Find where the given text appears and provide that cell's center as [x, y] coordinate. 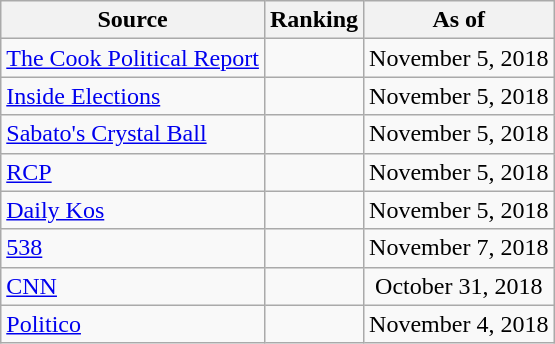
CNN [133, 286]
Sabato's Crystal Ball [133, 134]
November 7, 2018 [459, 248]
November 4, 2018 [459, 324]
Inside Elections [133, 96]
The Cook Political Report [133, 58]
Ranking [314, 20]
Source [133, 20]
538 [133, 248]
Politico [133, 324]
As of [459, 20]
Daily Kos [133, 210]
October 31, 2018 [459, 286]
RCP [133, 172]
